Search for the cell housing the specified text and yield its (x, y) center coordinate. 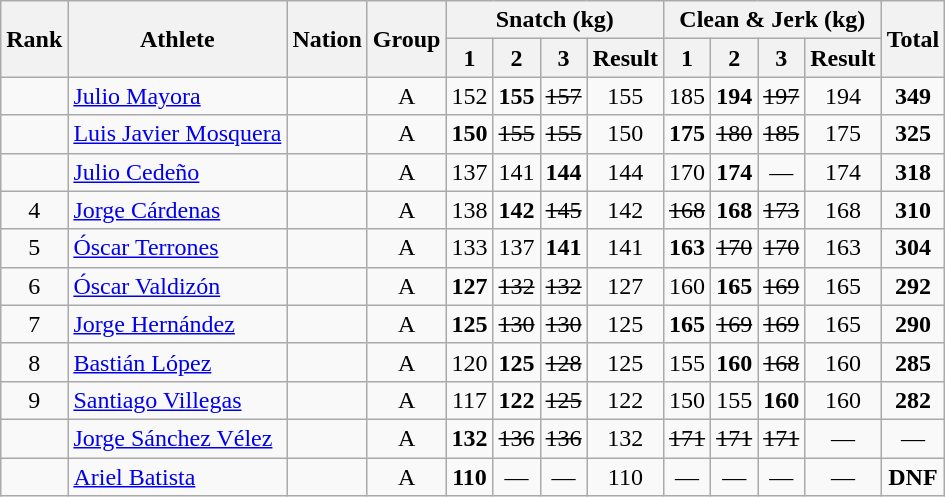
Jorge Sánchez Vélez (178, 438)
Rank (34, 39)
292 (913, 286)
282 (913, 400)
Jorge Cárdenas (178, 210)
Julio Cedeño (178, 172)
304 (913, 248)
145 (564, 210)
Jorge Hernández (178, 324)
173 (782, 210)
138 (470, 210)
133 (470, 248)
8 (34, 362)
197 (782, 96)
Julio Mayora (178, 96)
180 (734, 134)
310 (913, 210)
7 (34, 324)
Athlete (178, 39)
349 (913, 96)
318 (913, 172)
152 (470, 96)
Clean & Jerk (kg) (773, 20)
Snatch (kg) (555, 20)
Óscar Valdizón (178, 286)
Group (406, 39)
Santiago Villegas (178, 400)
325 (913, 134)
6 (34, 286)
Nation (327, 39)
DNF (913, 477)
Óscar Terrones (178, 248)
120 (470, 362)
Luis Javier Mosquera (178, 134)
157 (564, 96)
9 (34, 400)
Total (913, 39)
Bastián López (178, 362)
128 (564, 362)
5 (34, 248)
285 (913, 362)
290 (913, 324)
Ariel Batista (178, 477)
117 (470, 400)
4 (34, 210)
